Detect which cell encompasses the target text, then output its (X, Y) center coordinate. 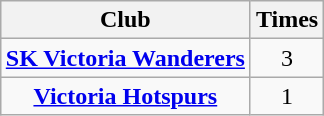
Victoria Hotspurs (125, 96)
Club (125, 20)
Times (286, 20)
3 (286, 58)
1 (286, 96)
SK Victoria Wanderers (125, 58)
